Pinpoint the cell where the given text exists, returning its (X, Y) midpoint coordinate. 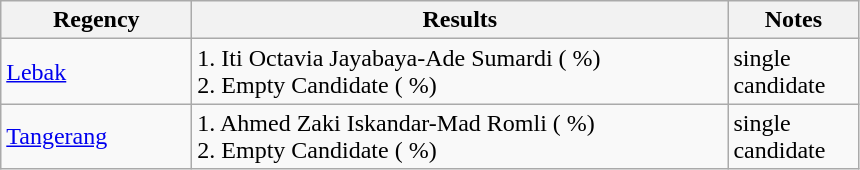
Tangerang (96, 136)
Regency (96, 20)
1. Ahmed Zaki Iskandar-Mad Romli ( %)2. Empty Candidate ( %) (460, 136)
Notes (794, 20)
Results (460, 20)
1. Iti Octavia Jayabaya-Ade Sumardi ( %)2. Empty Candidate ( %) (460, 72)
Lebak (96, 72)
